Scan for the cell matching the given text and deliver its [X, Y] coordinate at center. 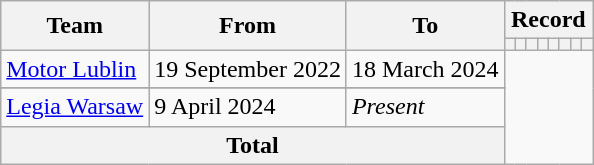
To [425, 26]
9 April 2024 [248, 107]
Record [548, 20]
From [248, 26]
Motor Lublin [75, 69]
Total [252, 145]
Team [75, 26]
19 September 2022 [248, 69]
Present [425, 107]
18 March 2024 [425, 69]
Legia Warsaw [75, 107]
